Return (X, Y) of the center of cell containing provided text 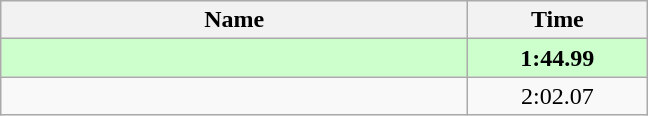
Time (558, 20)
Name (234, 20)
1:44.99 (558, 58)
2:02.07 (558, 96)
